Capture the cell that displays the provided text and extract its (X, Y) central coordinate. 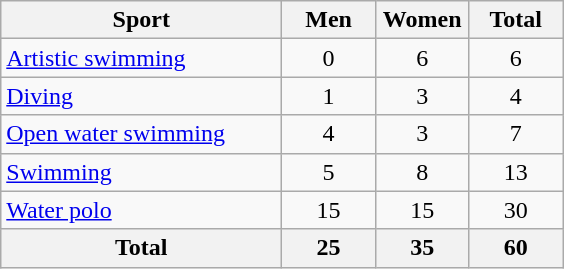
Open water swimming (142, 134)
Men (329, 20)
35 (422, 248)
5 (329, 172)
13 (516, 172)
0 (329, 58)
25 (329, 248)
60 (516, 248)
Diving (142, 96)
Water polo (142, 210)
8 (422, 172)
30 (516, 210)
Artistic swimming (142, 58)
Sport (142, 20)
Swimming (142, 172)
Women (422, 20)
1 (329, 96)
7 (516, 134)
